Identify which cell holds the provided text, then report its [X, Y] central coordinate. 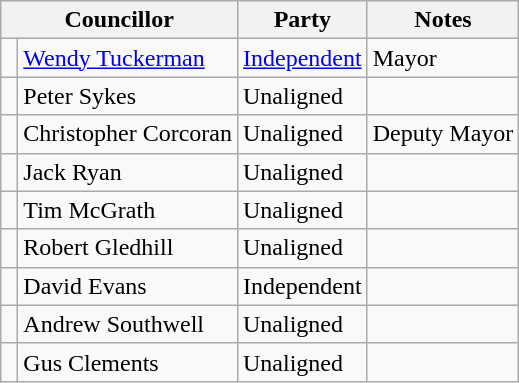
Deputy Mayor [443, 134]
Andrew Southwell [128, 324]
Christopher Corcoran [128, 134]
Councillor [120, 20]
Gus Clements [128, 362]
Party [302, 20]
Tim McGrath [128, 210]
Jack Ryan [128, 172]
Wendy Tuckerman [128, 58]
Robert Gledhill [128, 248]
Notes [443, 20]
David Evans [128, 286]
Mayor [443, 58]
Peter Sykes [128, 96]
